Return the [x, y] coordinate for the center point of the cell that contains the specified text.  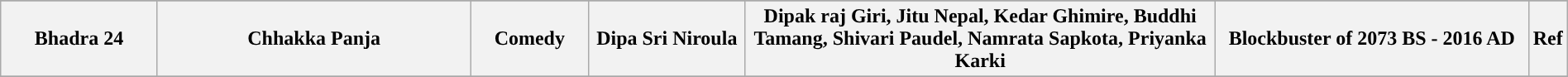
Comedy [529, 39]
Dipa Sri Niroula [667, 39]
Bhadra 24 [79, 39]
Chhakka Panja [314, 39]
Ref [1548, 39]
Blockbuster of 2073 BS - 2016 AD [1371, 39]
Dipak raj Giri, Jitu Nepal, Kedar Ghimire, Buddhi Tamang, Shivari Paudel, Namrata Sapkota, Priyanka Karki [980, 39]
